Return the [x, y] coordinate for the center point of the cell that contains the specified text.  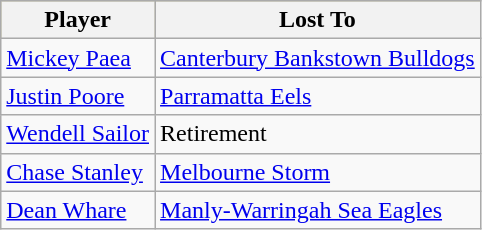
Melbourne Storm [318, 172]
Justin Poore [78, 96]
Canterbury Bankstown Bulldogs [318, 58]
Chase Stanley [78, 172]
Parramatta Eels [318, 96]
Manly-Warringah Sea Eagles [318, 210]
Wendell Sailor [78, 134]
Lost To [318, 20]
Player [78, 20]
Mickey Paea [78, 58]
Retirement [318, 134]
Dean Whare [78, 210]
